Scan for the cell matching the given text and deliver its (x, y) coordinate at center. 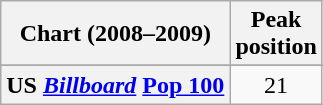
Peakposition (276, 34)
21 (276, 85)
US Billboard Pop 100 (116, 85)
Chart (2008–2009) (116, 34)
